Find where the given text appears and provide that cell's center as (x, y) coordinate. 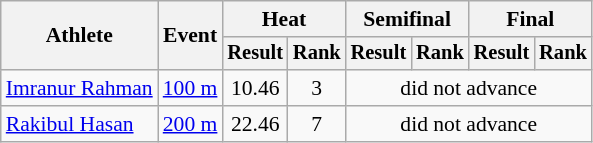
Rakibul Hasan (80, 124)
200 m (190, 124)
Heat (284, 19)
22.46 (255, 124)
Event (190, 36)
100 m (190, 88)
Athlete (80, 36)
Imranur Rahman (80, 88)
Semifinal (408, 19)
3 (317, 88)
Final (530, 19)
7 (317, 124)
10.46 (255, 88)
